Output the [X, Y] coordinate of the center of the cell containing the given text.  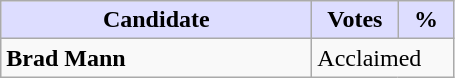
Brad Mann [156, 58]
Votes [355, 20]
Candidate [156, 20]
% [426, 20]
Acclaimed [383, 58]
